Find where the given text appears and provide that cell's center as (X, Y) coordinate. 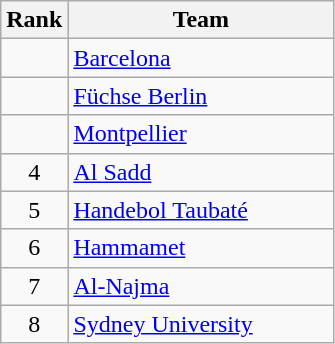
Rank (34, 20)
Al-Najma (201, 286)
Sydney University (201, 324)
Hammamet (201, 248)
8 (34, 324)
Team (201, 20)
Füchse Berlin (201, 96)
Montpellier (201, 134)
7 (34, 286)
Handebol Taubaté (201, 210)
4 (34, 172)
5 (34, 210)
6 (34, 248)
Barcelona (201, 58)
Al Sadd (201, 172)
